Find where the given text appears and provide that cell's center as [x, y] coordinate. 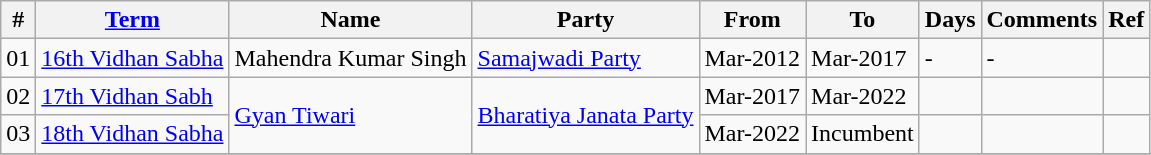
Mahendra Kumar Singh [350, 58]
02 [18, 96]
18th Vidhan Sabha [132, 134]
Days [950, 20]
17th Vidhan Sabh [132, 96]
Mar-2012 [752, 58]
Name [350, 20]
03 [18, 134]
01 [18, 58]
Samajwadi Party [586, 58]
Term [132, 20]
To [863, 20]
# [18, 20]
16th Vidhan Sabha [132, 58]
Comments [1042, 20]
Ref [1126, 20]
Party [586, 20]
Gyan Tiwari [350, 115]
Bharatiya Janata Party [586, 115]
From [752, 20]
Incumbent [863, 134]
